Return [X, Y] of the center of cell containing provided text 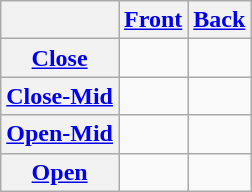
Back [220, 20]
Close [60, 58]
Close-Mid [60, 96]
Open-Mid [60, 134]
Open [60, 172]
Front [152, 20]
